From the cell containing the given text, extract its center point as (X, Y) coordinate. 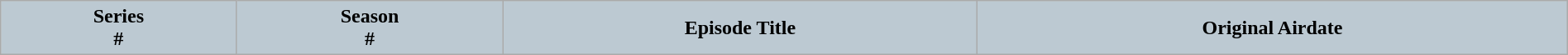
Season# (370, 28)
Original Airdate (1273, 28)
Series# (119, 28)
Episode Title (740, 28)
